Identify which cell holds the provided text, then report its (x, y) central coordinate. 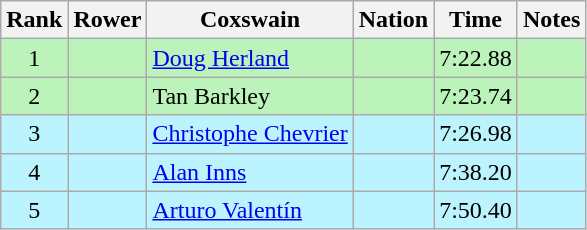
5 (34, 210)
7:26.98 (476, 134)
7:38.20 (476, 172)
2 (34, 96)
Rower (108, 20)
7:23.74 (476, 96)
Rank (34, 20)
Christophe Chevrier (250, 134)
Time (476, 20)
Arturo Valentín (250, 210)
Tan Barkley (250, 96)
3 (34, 134)
Notes (551, 20)
Doug Herland (250, 58)
4 (34, 172)
1 (34, 58)
7:22.88 (476, 58)
Alan Inns (250, 172)
7:50.40 (476, 210)
Coxswain (250, 20)
Nation (393, 20)
